Extract the [x, y] coordinate from the center of the cell holding the provided text.  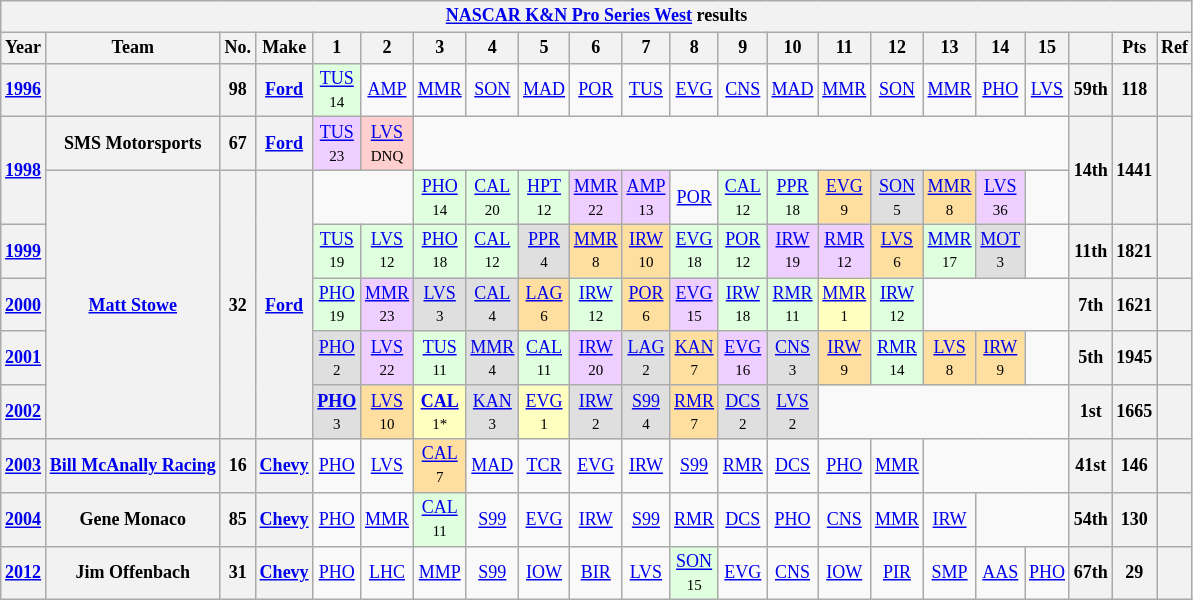
1st [1090, 412]
LVS8 [950, 358]
4 [492, 48]
KAN3 [492, 412]
130 [1134, 519]
Jim Offenbach [132, 573]
POR6 [646, 305]
EVG15 [694, 305]
CAL7 [440, 466]
59th [1090, 90]
11 [844, 48]
MMR22 [596, 197]
1621 [1134, 305]
PHO3 [337, 412]
Year [24, 48]
6 [596, 48]
SMS Motorsports [132, 144]
PHO14 [440, 197]
3 [440, 48]
1441 [1134, 170]
8 [694, 48]
LVS6 [898, 251]
BIR [596, 573]
2002 [24, 412]
LVSDNQ [388, 144]
TUS23 [337, 144]
1945 [1134, 358]
EVG16 [742, 358]
67th [1090, 573]
LVS3 [440, 305]
1999 [24, 251]
IRW20 [596, 358]
1665 [1134, 412]
RMR7 [694, 412]
10 [792, 48]
MMR4 [492, 358]
MMR23 [388, 305]
LVS12 [388, 251]
RMR12 [844, 251]
13 [950, 48]
Make [284, 48]
12 [898, 48]
Matt Stowe [132, 304]
TUS [646, 90]
MMR1 [844, 305]
KAN7 [694, 358]
IRW2 [596, 412]
NASCAR K&N Pro Series West results [597, 16]
118 [1134, 90]
5th [1090, 358]
S994 [646, 412]
MMP [440, 573]
2000 [24, 305]
PHO19 [337, 305]
POR12 [742, 251]
IRW19 [792, 251]
CAL4 [492, 305]
2012 [24, 573]
LVS2 [792, 412]
LAG2 [646, 358]
11th [1090, 251]
LVS10 [388, 412]
2001 [24, 358]
85 [238, 519]
TUS19 [337, 251]
LHC [388, 573]
16 [238, 466]
7th [1090, 305]
32 [238, 304]
PHO2 [337, 358]
Ref [1175, 48]
IRW18 [742, 305]
PIR [898, 573]
2003 [24, 466]
PHO18 [440, 251]
CAL20 [492, 197]
PPR4 [544, 251]
146 [1134, 466]
LVS22 [388, 358]
SON15 [694, 573]
EVG18 [694, 251]
1996 [24, 90]
15 [1048, 48]
TUS14 [337, 90]
EVG9 [844, 197]
Gene Monaco [132, 519]
14th [1090, 170]
LAG6 [544, 305]
RMR11 [792, 305]
Bill McAnally Racing [132, 466]
EVG1 [544, 412]
DCS2 [742, 412]
1998 [24, 170]
AAS [1000, 573]
1821 [1134, 251]
TCR [544, 466]
AMP [388, 90]
2004 [24, 519]
98 [238, 90]
14 [1000, 48]
PPR18 [792, 197]
1 [337, 48]
41st [1090, 466]
No. [238, 48]
SON5 [898, 197]
RMR14 [898, 358]
CAL1* [440, 412]
CNS3 [792, 358]
IRW10 [646, 251]
67 [238, 144]
29 [1134, 573]
SMP [950, 573]
MMR17 [950, 251]
9 [742, 48]
Pts [1134, 48]
2 [388, 48]
5 [544, 48]
54th [1090, 519]
LVS36 [1000, 197]
HPT12 [544, 197]
7 [646, 48]
Team [132, 48]
AMP13 [646, 197]
31 [238, 573]
MOT3 [1000, 251]
TUS11 [440, 358]
